Capture the cell that displays the provided text and extract its (X, Y) central coordinate. 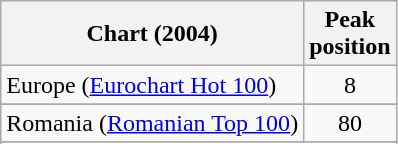
Romania (Romanian Top 100) (152, 123)
8 (350, 85)
80 (350, 123)
Chart (2004) (152, 34)
Europe (Eurochart Hot 100) (152, 85)
Peakposition (350, 34)
